Scan for the cell matching the given text and deliver its [X, Y] coordinate at center. 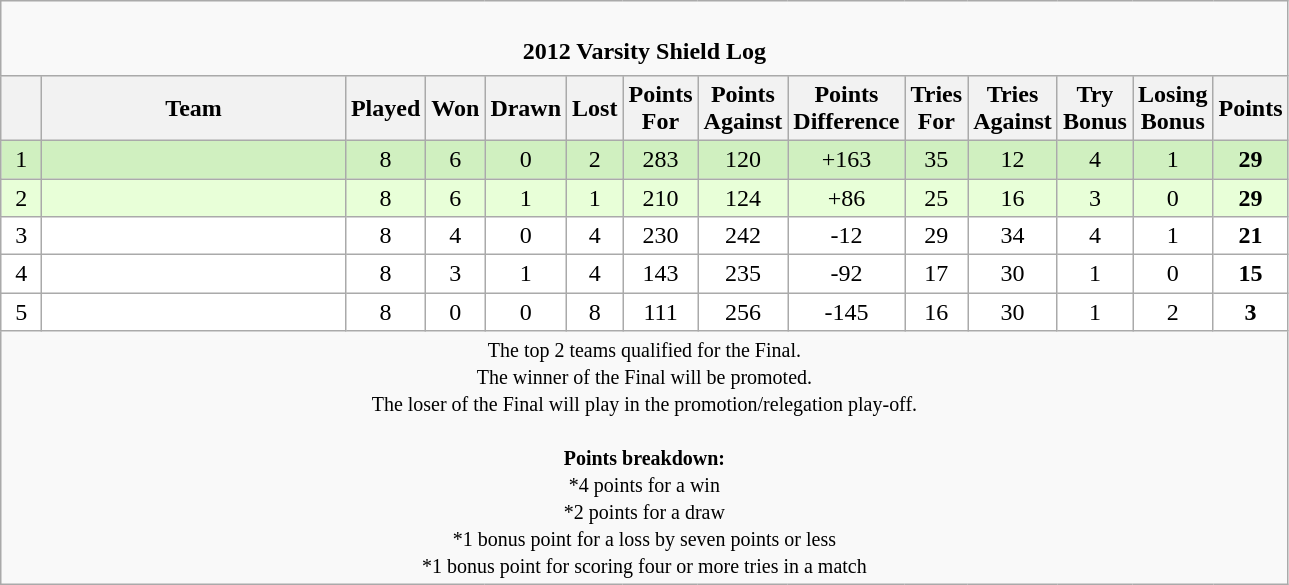
Points Against [743, 108]
Tries For [936, 108]
Try Bonus [1094, 108]
230 [660, 236]
120 [743, 159]
21 [1250, 236]
210 [660, 197]
Drawn [526, 108]
283 [660, 159]
-92 [846, 274]
17 [936, 274]
Team [194, 108]
34 [1013, 236]
5 [22, 312]
35 [936, 159]
143 [660, 274]
12 [1013, 159]
Losing Bonus [1172, 108]
+163 [846, 159]
-12 [846, 236]
242 [743, 236]
15 [1250, 274]
235 [743, 274]
Lost [595, 108]
Points Difference [846, 108]
Won [456, 108]
111 [660, 312]
25 [936, 197]
+86 [846, 197]
124 [743, 197]
-145 [846, 312]
Played [385, 108]
Points [1250, 108]
Points For [660, 108]
256 [743, 312]
Tries Against [1013, 108]
